Return the [X, Y] coordinate for the center point of the cell that contains the specified text.  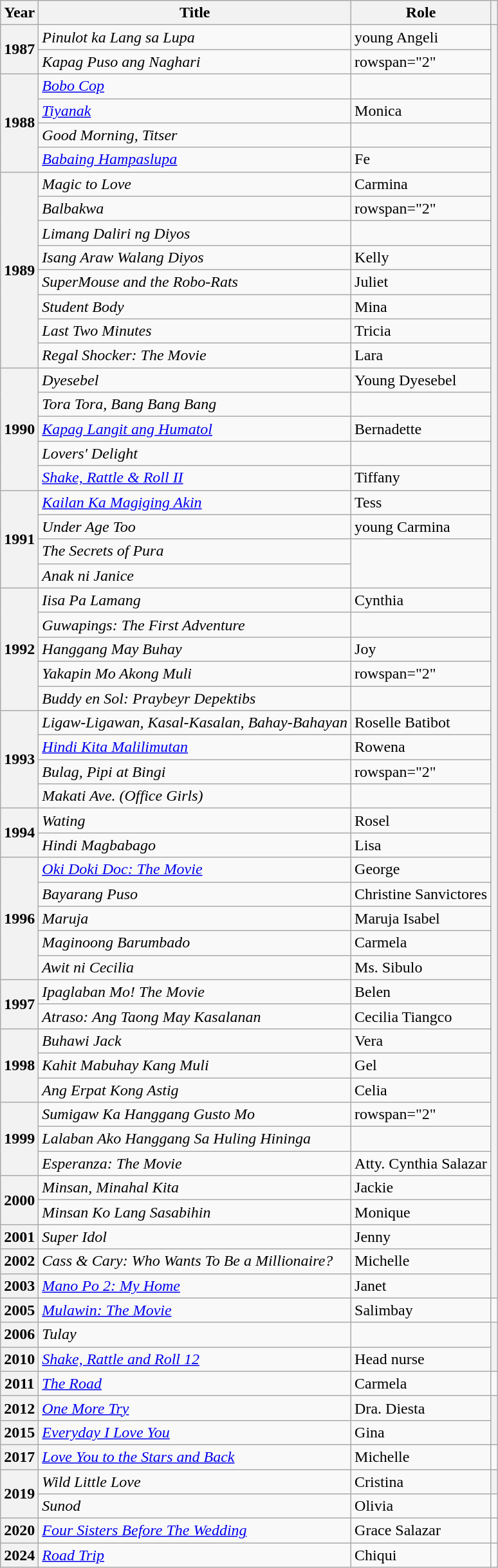
1989 [19, 269]
George [421, 870]
Magic to Love [195, 184]
Anak ni Janice [195, 576]
Ligaw-Ligawan, Kasal-Kasalan, Bahay-Bahayan [195, 723]
Regal Shocker: The Movie [195, 356]
Wild Little Love [195, 1481]
The Road [195, 1383]
1993 [19, 760]
Everyday I Love You [195, 1432]
Balbakwa [195, 208]
SuperMouse and the Robo-Rats [195, 282]
Ms. Sibulo [421, 967]
Four Sisters Before The Wedding [195, 1531]
Buddy en Sol: Praybeyr Depektibs [195, 698]
1990 [19, 429]
One More Try [195, 1408]
Cass & Cary: Who Wants To Be a Millionaire? [195, 1261]
Makati Ave. (Office Girls) [195, 796]
Young Dyesebel [421, 380]
Year [19, 13]
1994 [19, 833]
Salimbay [421, 1310]
Vera [421, 1041]
Under Age Too [195, 527]
Gina [421, 1432]
Mina [421, 307]
Wating [195, 821]
young Carmina [421, 527]
1997 [19, 1004]
2011 [19, 1383]
young Angeli [421, 37]
Tricia [421, 331]
Role [421, 13]
Christine Sanvictores [421, 894]
Grace Salazar [421, 1531]
Bernadette [421, 429]
Isang Araw Walang Diyos [195, 257]
Esperanza: The Movie [195, 1163]
Tiffany [421, 478]
Carmina [421, 184]
Shake, Rattle and Roll 12 [195, 1359]
2001 [19, 1237]
1988 [19, 123]
2002 [19, 1261]
Mano Po 2: My Home [195, 1286]
1998 [19, 1065]
Kapag Langit ang Humatol [195, 429]
Celia [421, 1090]
Joy [421, 649]
Iisa Pa Lamang [195, 600]
2000 [19, 1200]
Hindi Magbabago [195, 845]
2006 [19, 1335]
Sumigaw Ka Hanggang Gusto Mo [195, 1115]
2019 [19, 1493]
2024 [19, 1555]
Roselle Batibot [421, 723]
Maruja [195, 918]
Ang Erpat Kong Astig [195, 1090]
1996 [19, 918]
Kahit Mabuhay Kang Muli [195, 1065]
Lalaban Ako Hanggang Sa Huling Hininga [195, 1139]
Bayarang Puso [195, 894]
Good Morning, Titser [195, 135]
Sunod [195, 1506]
Maginoong Barumbado [195, 943]
Cynthia [421, 600]
Minsan, Minahal Kita [195, 1188]
Monica [421, 111]
Tess [421, 502]
Gel [421, 1065]
Lisa [421, 845]
Love You to the Stars and Back [195, 1457]
1999 [19, 1139]
Belen [421, 992]
Maruja Isabel [421, 918]
2003 [19, 1286]
Tulay [195, 1335]
The Secrets of Pura [195, 551]
Rowena [421, 747]
1987 [19, 50]
Atty. Cynthia Salazar [421, 1163]
2010 [19, 1359]
Ipaglaban Mo! The Movie [195, 992]
Pinulot ka Lang sa Lupa [195, 37]
Bobo Cop [195, 86]
Rosel [421, 821]
Road Trip [195, 1555]
Shake, Rattle & Roll II [195, 478]
Jenny [421, 1237]
Cecilia Tiangco [421, 1016]
Cristina [421, 1481]
Super Idol [195, 1237]
Awit ni Cecilia [195, 967]
Yakapin Mo Akong Muli [195, 673]
Tiyanak [195, 111]
Student Body [195, 307]
Monique [421, 1212]
2012 [19, 1408]
Dra. Diesta [421, 1408]
Kapag Puso ang Naghari [195, 62]
Limang Daliri ng Diyos [195, 233]
Dyesebel [195, 380]
Tora Tora, Bang Bang Bang [195, 405]
Janet [421, 1286]
Last Two Minutes [195, 331]
Kelly [421, 257]
Oki Doki Doc: The Movie [195, 870]
Hindi Kita Malilimutan [195, 747]
Buhawi Jack [195, 1041]
1991 [19, 539]
Chiqui [421, 1555]
Atraso: Ang Taong May Kasalanan [195, 1016]
Head nurse [421, 1359]
2015 [19, 1432]
Lara [421, 356]
Jackie [421, 1188]
Lovers' Delight [195, 453]
Minsan Ko Lang Sasabihin [195, 1212]
Guwapings: The First Adventure [195, 624]
2017 [19, 1457]
Mulawin: The Movie [195, 1310]
Kailan Ka Magiging Akin [195, 502]
Title [195, 13]
Hanggang May Buhay [195, 649]
2005 [19, 1310]
Olivia [421, 1506]
Babaing Hampaslupa [195, 160]
2020 [19, 1531]
1992 [19, 649]
Bulag, Pipi at Bingi [195, 772]
Fe [421, 160]
Juliet [421, 282]
